Extract the (X, Y) coordinate from the center of the cell holding the provided text.  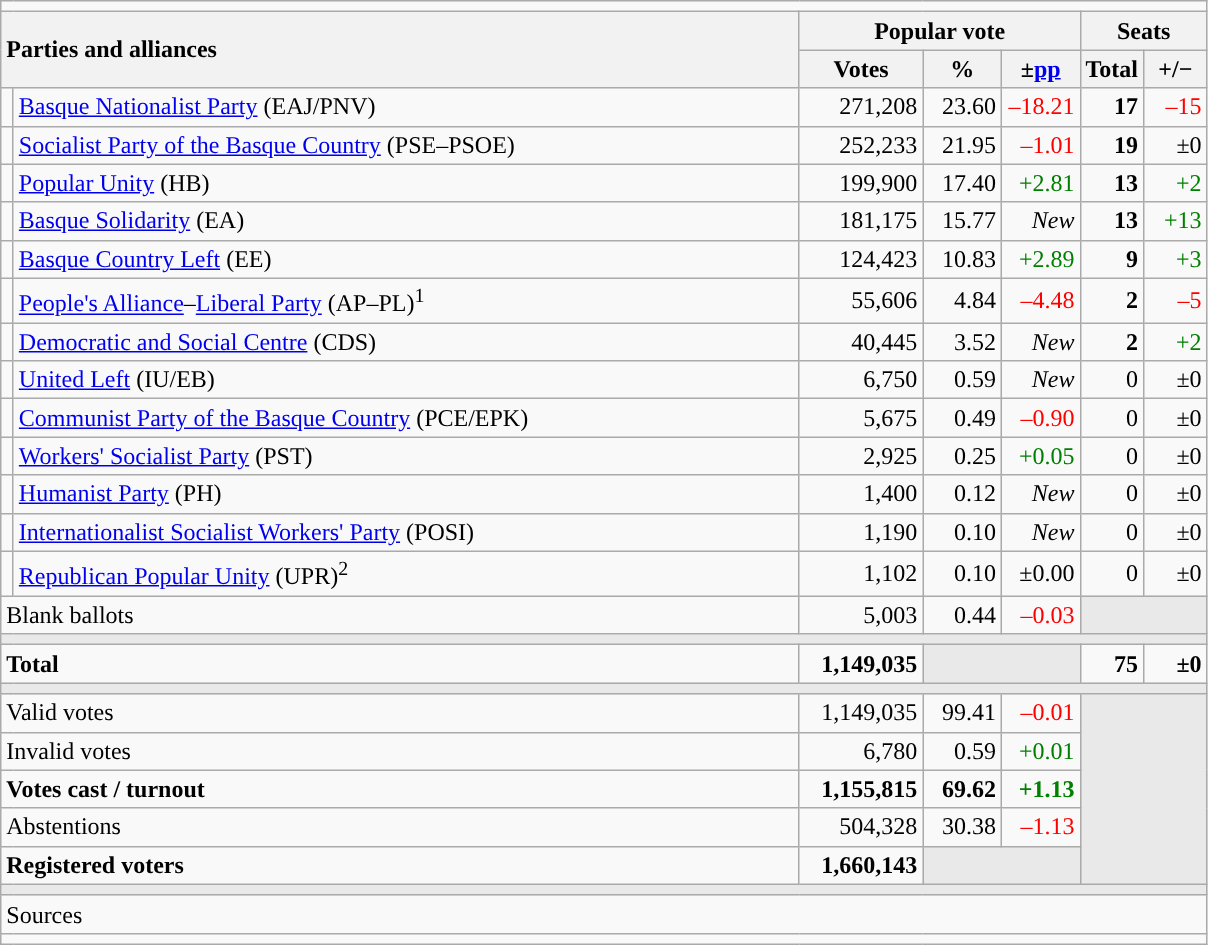
Basque Country Left (EE) (406, 259)
124,423 (861, 259)
–1.01 (1040, 145)
17 (1112, 107)
1,660,143 (861, 865)
+0.01 (1040, 751)
0.25 (962, 456)
Invalid votes (400, 751)
1,190 (861, 532)
271,208 (861, 107)
±pp (1040, 69)
+3 (1176, 259)
6,750 (861, 380)
15.77 (962, 221)
Popular vote (940, 31)
23.60 (962, 107)
–5 (1176, 300)
17.40 (962, 183)
Popular Unity (HB) (406, 183)
181,175 (861, 221)
5,675 (861, 418)
30.38 (962, 827)
6,780 (861, 751)
1,400 (861, 494)
+1.13 (1040, 789)
99.41 (962, 713)
252,233 (861, 145)
–1.13 (1040, 827)
+13 (1176, 221)
Sources (604, 914)
2,925 (861, 456)
+/− (1176, 69)
1,102 (861, 574)
–0.90 (1040, 418)
0.44 (962, 615)
People's Alliance–Liberal Party (AP–PL)1 (406, 300)
5,003 (861, 615)
Parties and alliances (400, 50)
Humanist Party (PH) (406, 494)
±0.00 (1040, 574)
+2.81 (1040, 183)
Socialist Party of the Basque Country (PSE–PSOE) (406, 145)
Votes cast / turnout (400, 789)
21.95 (962, 145)
Seats (1144, 31)
Communist Party of the Basque Country (PCE/EPK) (406, 418)
19 (1112, 145)
40,445 (861, 342)
0.49 (962, 418)
10.83 (962, 259)
% (962, 69)
Internationalist Socialist Workers' Party (POSI) (406, 532)
Blank ballots (400, 615)
1,155,815 (861, 789)
Votes (861, 69)
Democratic and Social Centre (CDS) (406, 342)
75 (1112, 664)
–18.21 (1040, 107)
United Left (IU/EB) (406, 380)
0.12 (962, 494)
Republican Popular Unity (UPR)2 (406, 574)
4.84 (962, 300)
504,328 (861, 827)
Workers' Socialist Party (PST) (406, 456)
–4.48 (1040, 300)
9 (1112, 259)
Basque Nationalist Party (EAJ/PNV) (406, 107)
–0.03 (1040, 615)
–15 (1176, 107)
Valid votes (400, 713)
199,900 (861, 183)
Basque Solidarity (EA) (406, 221)
Registered voters (400, 865)
Abstentions (400, 827)
55,606 (861, 300)
+0.05 (1040, 456)
69.62 (962, 789)
–0.01 (1040, 713)
3.52 (962, 342)
+2.89 (1040, 259)
